From the cell containing the given text, extract its center point as [x, y] coordinate. 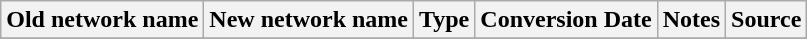
Notes [691, 20]
Conversion Date [566, 20]
Source [766, 20]
Old network name [102, 20]
Type [444, 20]
New network name [309, 20]
